Pinpoint the cell where the given text exists, returning its [X, Y] midpoint coordinate. 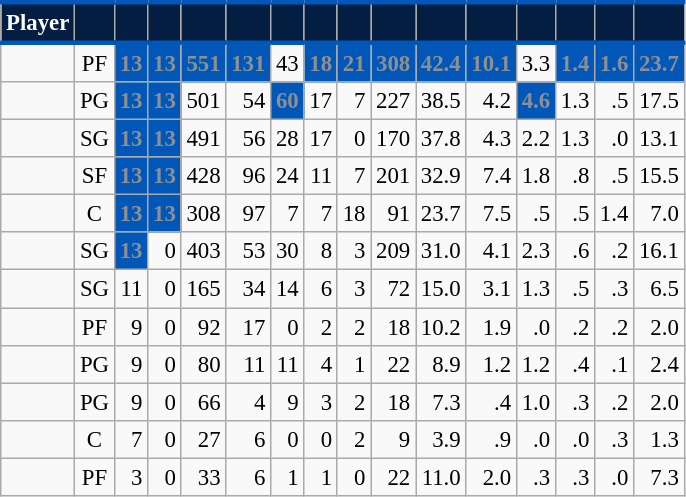
60 [288, 101]
551 [204, 62]
54 [248, 101]
56 [248, 139]
165 [204, 289]
66 [204, 402]
53 [248, 251]
7.4 [491, 176]
131 [248, 62]
11.0 [441, 477]
201 [394, 176]
30 [288, 251]
1.8 [536, 176]
3.3 [536, 62]
43 [288, 62]
1.6 [614, 62]
16.1 [659, 251]
4.6 [536, 101]
96 [248, 176]
428 [204, 176]
21 [354, 62]
.9 [491, 439]
31.0 [441, 251]
403 [204, 251]
15.5 [659, 176]
6.5 [659, 289]
27 [204, 439]
91 [394, 214]
10.2 [441, 327]
209 [394, 251]
SF [95, 176]
.8 [574, 176]
8.9 [441, 364]
.1 [614, 364]
7.5 [491, 214]
1.0 [536, 402]
33 [204, 477]
28 [288, 139]
491 [204, 139]
.6 [574, 251]
227 [394, 101]
15.0 [441, 289]
42.4 [441, 62]
3.1 [491, 289]
17.5 [659, 101]
2.3 [536, 251]
4.2 [491, 101]
1.9 [491, 327]
13.1 [659, 139]
7.0 [659, 214]
170 [394, 139]
10.1 [491, 62]
2.4 [659, 364]
Player [38, 22]
32.9 [441, 176]
38.5 [441, 101]
72 [394, 289]
37.8 [441, 139]
34 [248, 289]
24 [288, 176]
97 [248, 214]
80 [204, 364]
14 [288, 289]
4.1 [491, 251]
4.3 [491, 139]
3.9 [441, 439]
501 [204, 101]
8 [320, 251]
92 [204, 327]
2.2 [536, 139]
